Provide the (x, y) coordinate of the cell's center where the given text is located.  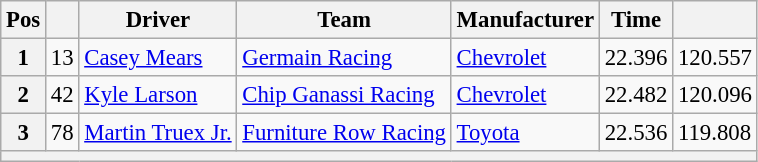
3 (24, 133)
22.482 (636, 95)
1 (24, 58)
22.536 (636, 133)
Kyle Larson (158, 95)
Germain Racing (344, 58)
Manufacturer (525, 20)
2 (24, 95)
Furniture Row Racing (344, 133)
120.557 (716, 58)
78 (62, 133)
22.396 (636, 58)
Chip Ganassi Racing (344, 95)
Time (636, 20)
Casey Mears (158, 58)
119.808 (716, 133)
Driver (158, 20)
Toyota (525, 133)
Pos (24, 20)
Martin Truex Jr. (158, 133)
13 (62, 58)
Team (344, 20)
120.096 (716, 95)
42 (62, 95)
